Return the [x, y] coordinate for the center point of the cell that contains the specified text.  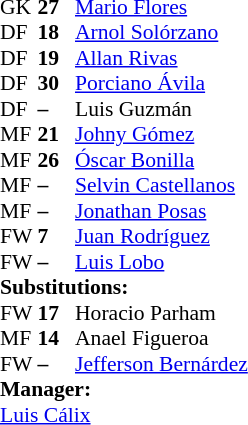
Johny Gómez [162, 135]
Jefferson Bernárdez [162, 364]
30 [57, 83]
14 [57, 339]
19 [57, 58]
Anael Figueroa [162, 339]
Juan Rodríguez [162, 237]
Selvin Castellanos [162, 185]
Substitutions: [124, 287]
Porciano Ávila [162, 83]
21 [57, 135]
Luis Lobo [162, 262]
17 [57, 313]
Óscar Bonilla [162, 160]
Arnol Solórzano [162, 33]
26 [57, 160]
Luis Guzmán [162, 109]
Manager: [124, 389]
7 [57, 237]
Horacio Parham [162, 313]
Jonathan Posas [162, 211]
18 [57, 33]
Allan Rivas [162, 58]
